Return the (x, y) coordinate for the center point of the cell that contains the specified text.  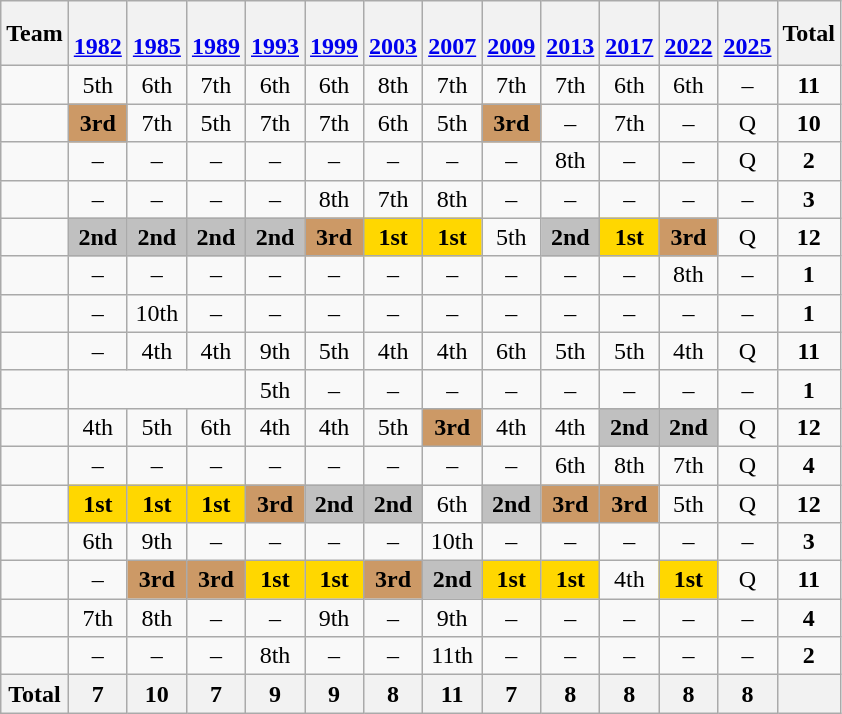
1989 (216, 34)
1999 (334, 34)
11th (452, 656)
2009 (512, 34)
2017 (630, 34)
1985 (156, 34)
1993 (274, 34)
2007 (452, 34)
2013 (570, 34)
1982 (98, 34)
2003 (394, 34)
2022 (688, 34)
Team (35, 34)
2025 (748, 34)
